Scan for the cell matching the given text and deliver its (X, Y) coordinate at center. 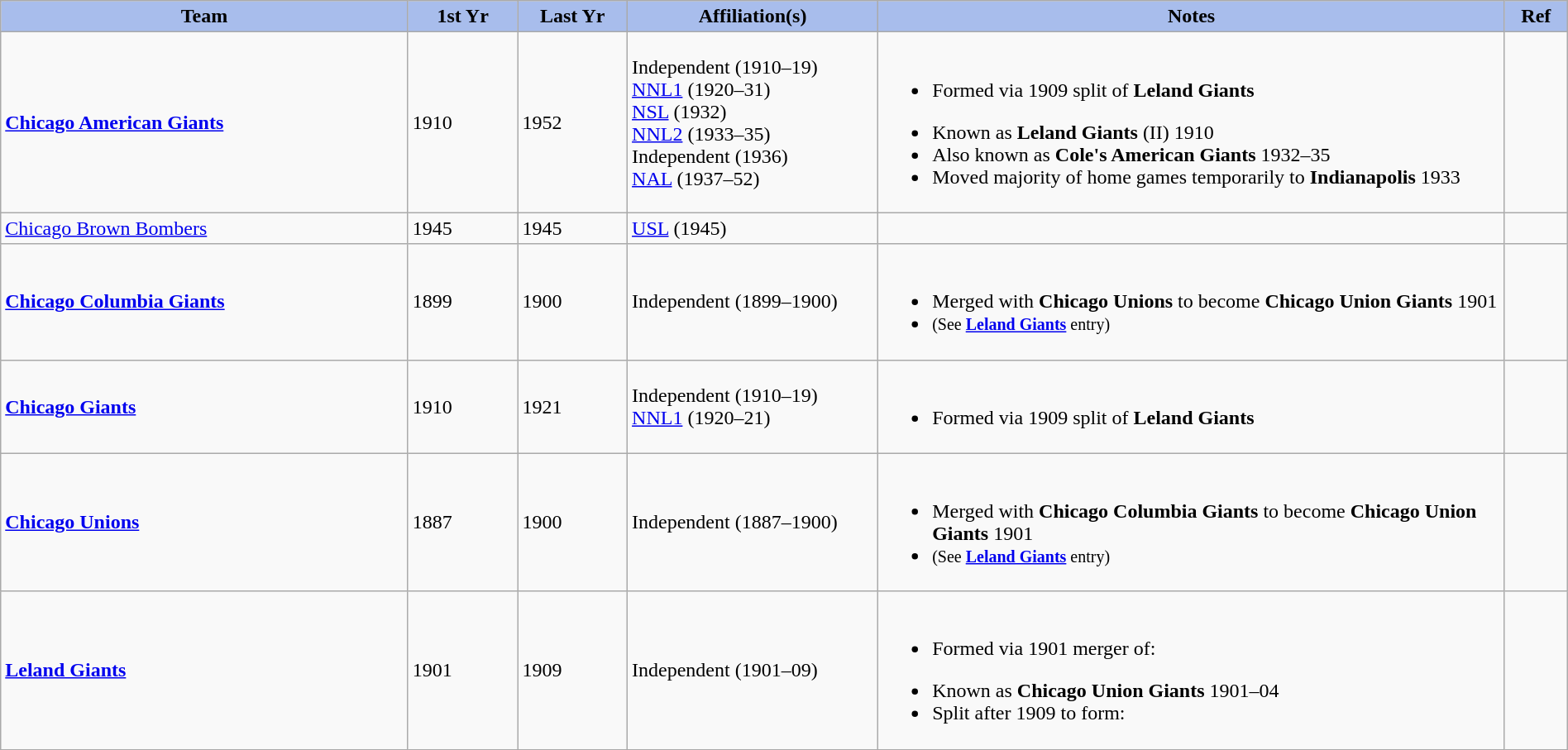
1952 (572, 122)
1921 (572, 407)
1901 (463, 670)
Formed via 1901 merger of:Known as Chicago Union Giants 1901–04Split after 1909 to form: (1192, 670)
Affiliation(s) (753, 17)
1st Yr (463, 17)
Independent (1910–19)NNL1 (1920–31) NSL (1932)NNL2 (1933–35)Independent (1936)NAL (1937–52) (753, 122)
1887 (463, 523)
Independent (1887–1900) (753, 523)
1899 (463, 302)
Team (205, 17)
Formed via 1909 split of Leland Giants (1192, 407)
Independent (1901–09) (753, 670)
Notes (1192, 17)
Last Yr (572, 17)
Merged with Chicago Columbia Giants to become Chicago Union Giants 1901(See Leland Giants entry) (1192, 523)
Chicago Unions (205, 523)
Chicago Columbia Giants (205, 302)
Independent (1899–1900) (753, 302)
Leland Giants (205, 670)
USL (1945) (753, 228)
Independent (1910–19)NNL1 (1920–21) (753, 407)
1909 (572, 670)
Chicago Giants (205, 407)
Merged with Chicago Unions to become Chicago Union Giants 1901(See Leland Giants entry) (1192, 302)
Ref (1536, 17)
Chicago American Giants (205, 122)
Chicago Brown Bombers (205, 228)
